From the cell containing the given text, extract its center point as [x, y] coordinate. 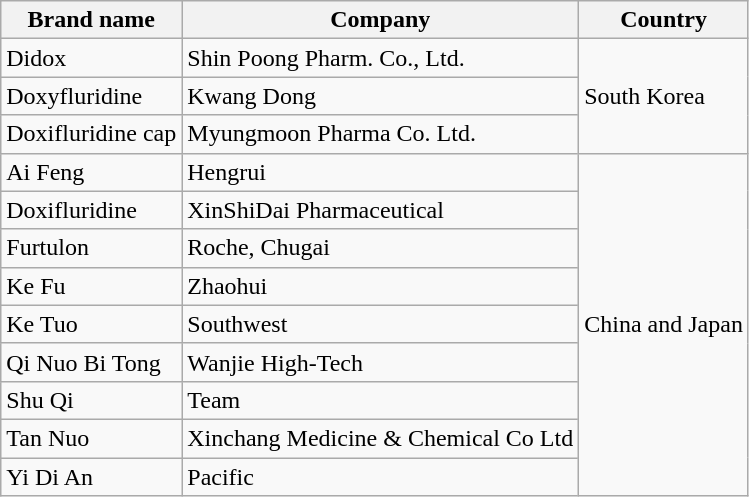
China and Japan [664, 324]
Yi Di An [92, 477]
Doxifluridine [92, 210]
Hengrui [380, 172]
XinShiDai Pharmaceutical [380, 210]
South Korea [664, 96]
Team [380, 400]
Country [664, 20]
Xinchang Medicine & Chemical Co Ltd [380, 438]
Didox [92, 58]
Zhaohui [380, 286]
Qi Nuo Bi Tong [92, 362]
Ke Tuo [92, 324]
Pacific [380, 477]
Shu Qi [92, 400]
Wanjie High-Tech [380, 362]
Shin Poong Pharm. Co., Ltd. [380, 58]
Ke Fu [92, 286]
Doxyfluridine [92, 96]
Brand name [92, 20]
Myungmoon Pharma Co. Ltd. [380, 134]
Company [380, 20]
Ai Feng [92, 172]
Roche, Chugai [380, 248]
Tan Nuo [92, 438]
Southwest [380, 324]
Doxifluridine cap [92, 134]
Furtulon [92, 248]
Kwang Dong [380, 96]
